Detect which cell encompasses the target text, then output its [X, Y] center coordinate. 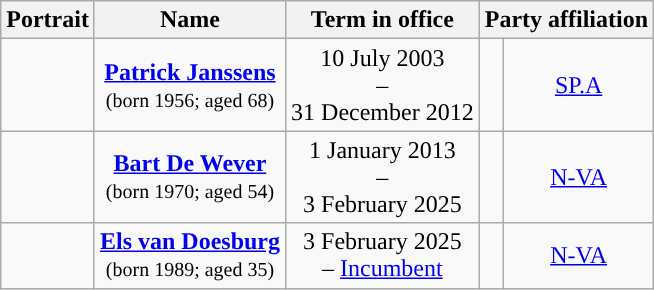
Term in office [383, 20]
Els van Doesburg(born 1989; aged 35) [190, 256]
Bart De Wever(born 1970; aged 54) [190, 177]
3 February 2025– Incumbent [383, 256]
Patrick Janssens(born 1956; aged 68) [190, 85]
Name [190, 20]
1 January 2013–3 February 2025 [383, 177]
Portrait [48, 20]
SP.A [579, 85]
Party affiliation [566, 20]
10 July 2003–31 December 2012 [383, 85]
